Search for the cell housing the specified text and yield its (X, Y) center coordinate. 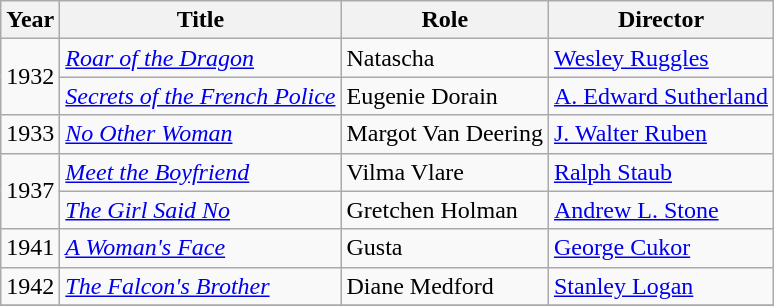
The Falcon's Brother (200, 286)
Secrets of the French Police (200, 96)
Natascha (444, 58)
J. Walter Ruben (660, 134)
A Woman's Face (200, 248)
1932 (30, 77)
Gretchen Holman (444, 210)
Role (444, 20)
Stanley Logan (660, 286)
Title (200, 20)
Eugenie Dorain (444, 96)
Meet the Boyfriend (200, 172)
1941 (30, 248)
The Girl Said No (200, 210)
1942 (30, 286)
Andrew L. Stone (660, 210)
1937 (30, 191)
Roar of the Dragon (200, 58)
George Cukor (660, 248)
Diane Medford (444, 286)
A. Edward Sutherland (660, 96)
Year (30, 20)
Margot Van Deering (444, 134)
Vilma Vlare (444, 172)
No Other Woman (200, 134)
Wesley Ruggles (660, 58)
Director (660, 20)
Gusta (444, 248)
1933 (30, 134)
Ralph Staub (660, 172)
